Return the [X, Y] coordinate for the center point of the cell that contains the specified text.  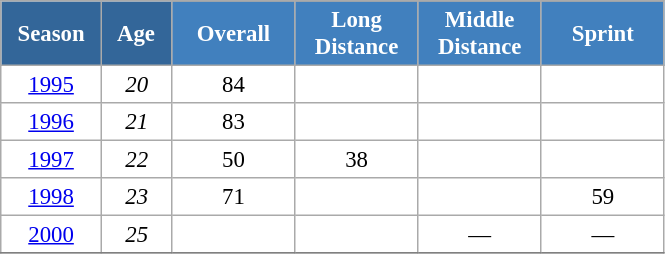
Long Distance [356, 34]
59 [602, 197]
1995 [52, 85]
22 [136, 160]
71 [234, 197]
83 [234, 122]
21 [136, 122]
Overall [234, 34]
38 [356, 160]
2000 [52, 235]
Season [52, 34]
50 [234, 160]
1997 [52, 160]
Middle Distance [480, 34]
Sprint [602, 34]
25 [136, 235]
1996 [52, 122]
20 [136, 85]
1998 [52, 197]
23 [136, 197]
Age [136, 34]
84 [234, 85]
